Extract the [X, Y] coordinate from the center of the cell holding the provided text.  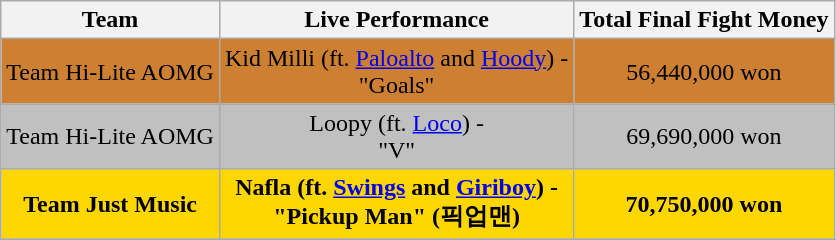
Team [110, 20]
70,750,000 won [704, 204]
69,690,000 won [704, 136]
Team Just Music [110, 204]
Live Performance [396, 20]
Nafla (ft. Swings and Giriboy) - "Pickup Man" (픽업맨) [396, 204]
Total Final Fight Money [704, 20]
56,440,000 won [704, 72]
Loopy (ft. Loco) - "V" [396, 136]
Kid Milli (ft. Paloalto and Hoody) - "Goals" [396, 72]
